Find where the given text appears and provide that cell's center as (X, Y) coordinate. 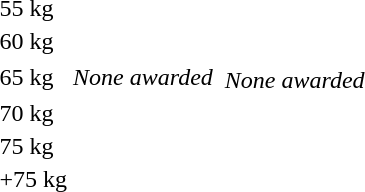
None awarded (144, 77)
